Scan for the cell matching the given text and deliver its [x, y] coordinate at center. 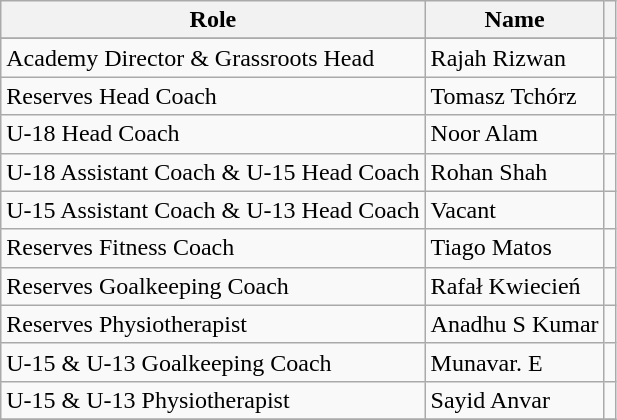
Reserves Goalkeeping Coach [213, 286]
Noor Alam [514, 134]
Role [213, 20]
Reserves Physiotherapist [213, 324]
U-18 Head Coach [213, 134]
Rohan Shah [514, 172]
U-15 Assistant Coach & U-13 Head Coach [213, 210]
Tomasz Tchórz [514, 96]
Vacant [514, 210]
Anadhu S Kumar [514, 324]
U-15 & U-13 Physiotherapist [213, 400]
Reserves Fitness Coach [213, 248]
Rafał Kwiecień [514, 286]
Sayid Anvar [514, 400]
Munavar. E [514, 362]
Academy Director & Grassroots Head [213, 58]
U-18 Assistant Coach & U-15 Head Coach [213, 172]
Tiago Matos [514, 248]
Name [514, 20]
U-15 & U-13 Goalkeeping Coach [213, 362]
Rajah Rizwan [514, 58]
Reserves Head Coach [213, 96]
